Output the (x, y) coordinate of the center of the cell containing the given text.  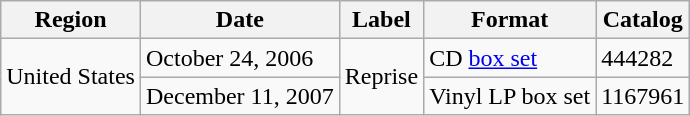
444282 (643, 58)
Vinyl LP box set (510, 96)
CD box set (510, 58)
Reprise (381, 77)
Date (240, 20)
Region (71, 20)
Catalog (643, 20)
December 11, 2007 (240, 96)
October 24, 2006 (240, 58)
Label (381, 20)
1167961 (643, 96)
Format (510, 20)
United States (71, 77)
